Pinpoint the cell where the given text exists, returning its [x, y] midpoint coordinate. 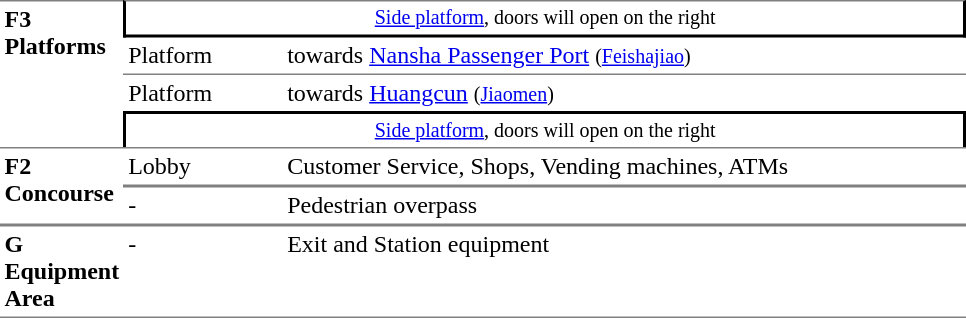
F2Concourse [62, 186]
GEquipment Area [62, 272]
F3Platforms [62, 74]
Lobby [204, 166]
